Output the [x, y] coordinate of the center of the cell containing the given text.  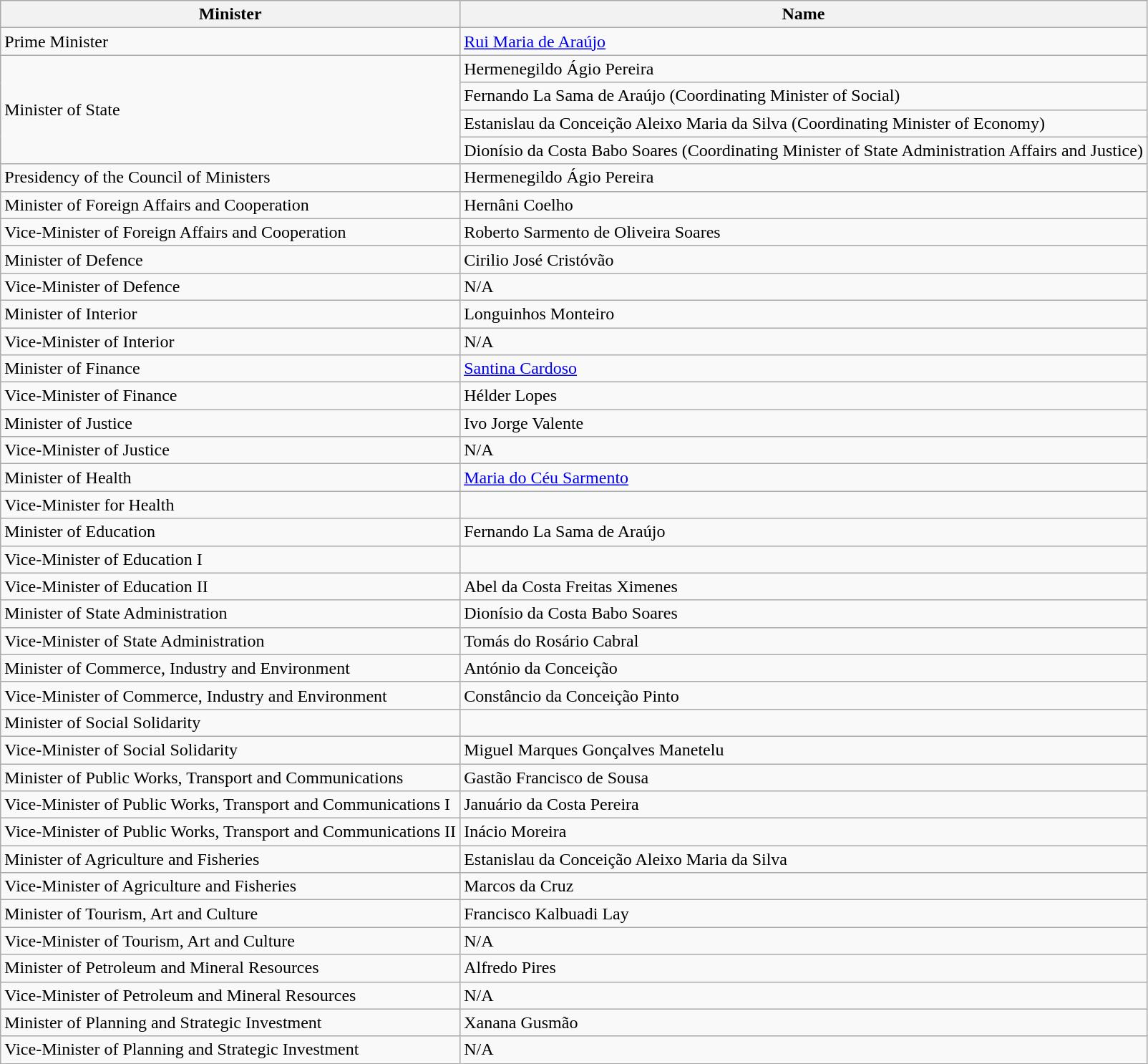
Ivo Jorge Valente [804, 423]
Vice-Minister of Finance [230, 396]
Roberto Sarmento de Oliveira Soares [804, 232]
Rui Maria de Araújo [804, 42]
Inácio Moreira [804, 832]
Minister [230, 14]
Francisco Kalbuadi Lay [804, 914]
Prime Minister [230, 42]
Alfredo Pires [804, 968]
Vice-Minister of Commerce, Industry and Environment [230, 695]
Miguel Marques Gonçalves Manetelu [804, 750]
Vice-Minister of Foreign Affairs and Cooperation [230, 232]
Minister of Public Works, Transport and Communications [230, 777]
Vice-Minister of Public Works, Transport and Communications II [230, 832]
Minister of Agriculture and Fisheries [230, 859]
António da Conceição [804, 668]
Minister of State [230, 110]
Vice-Minister of Education I [230, 559]
Vice-Minister of State Administration [230, 641]
Hernâni Coelho [804, 205]
Santina Cardoso [804, 369]
Vice-Minister of Education II [230, 586]
Vice-Minister of Defence [230, 286]
Constâncio da Conceição Pinto [804, 695]
Minister of Commerce, Industry and Environment [230, 668]
Vice-Minister of Justice [230, 450]
Vice-Minister of Tourism, Art and Culture [230, 941]
Fernando La Sama de Araújo (Coordinating Minister of Social) [804, 96]
Minister of Planning and Strategic Investment [230, 1022]
Vice-Minister of Planning and Strategic Investment [230, 1050]
Vice-Minister for Health [230, 505]
Minister of Interior [230, 314]
Minister of Education [230, 532]
Minister of Health [230, 478]
Estanislau da Conceição Aleixo Maria da Silva [804, 859]
Minister of State Administration [230, 614]
Minister of Defence [230, 259]
Minister of Justice [230, 423]
Longuinhos Monteiro [804, 314]
Abel da Costa Freitas Ximenes [804, 586]
Gastão Francisco de Sousa [804, 777]
Cirilio José Cristóvão [804, 259]
Vice-Minister of Interior [230, 342]
Vice-Minister of Petroleum and Mineral Resources [230, 995]
Minister of Tourism, Art and Culture [230, 914]
Xanana Gusmão [804, 1022]
Dionísio da Costa Babo Soares [804, 614]
Name [804, 14]
Presidency of the Council of Ministers [230, 178]
Vice-Minister of Public Works, Transport and Communications I [230, 805]
Hélder Lopes [804, 396]
Minister of Social Solidarity [230, 722]
Minister of Finance [230, 369]
Estanislau da Conceição Aleixo Maria da Silva (Coordinating Minister of Economy) [804, 123]
Minister of Petroleum and Mineral Resources [230, 968]
Minister of Foreign Affairs and Cooperation [230, 205]
Januário da Costa Pereira [804, 805]
Vice-Minister of Agriculture and Fisheries [230, 886]
Maria do Céu Sarmento [804, 478]
Vice-Minister of Social Solidarity [230, 750]
Marcos da Cruz [804, 886]
Tomás do Rosário Cabral [804, 641]
Dionísio da Costa Babo Soares (Coordinating Minister of State Administration Affairs and Justice) [804, 150]
Fernando La Sama de Araújo [804, 532]
